Find where the given text appears and provide that cell's center as [x, y] coordinate. 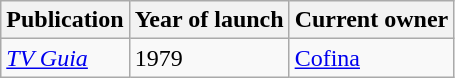
Publication [65, 20]
Current owner [372, 20]
Cofina [372, 58]
TV Guia [65, 58]
1979 [209, 58]
Year of launch [209, 20]
